Determine the (X, Y) coordinate at the center of the cell enclosing the given text.  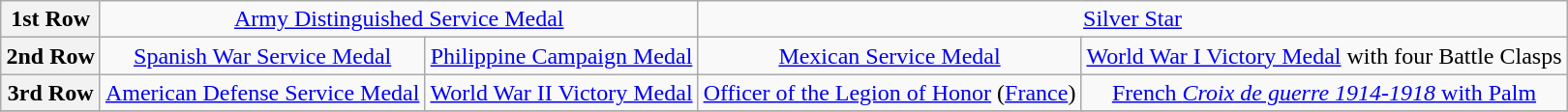
3rd Row (50, 93)
Mexican Service Medal (890, 56)
American Defense Service Medal (262, 93)
French Croix de guerre 1914-1918 with Palm (1324, 93)
World War I Victory Medal with four Battle Clasps (1324, 56)
Silver Star (1132, 19)
Spanish War Service Medal (262, 56)
Officer of the Legion of Honor (France) (890, 93)
Philippine Campaign Medal (561, 56)
Army Distinguished Service Medal (399, 19)
2nd Row (50, 56)
1st Row (50, 19)
World War II Victory Medal (561, 93)
